Return the (x, y) coordinate for the center point of the cell that contains the specified text.  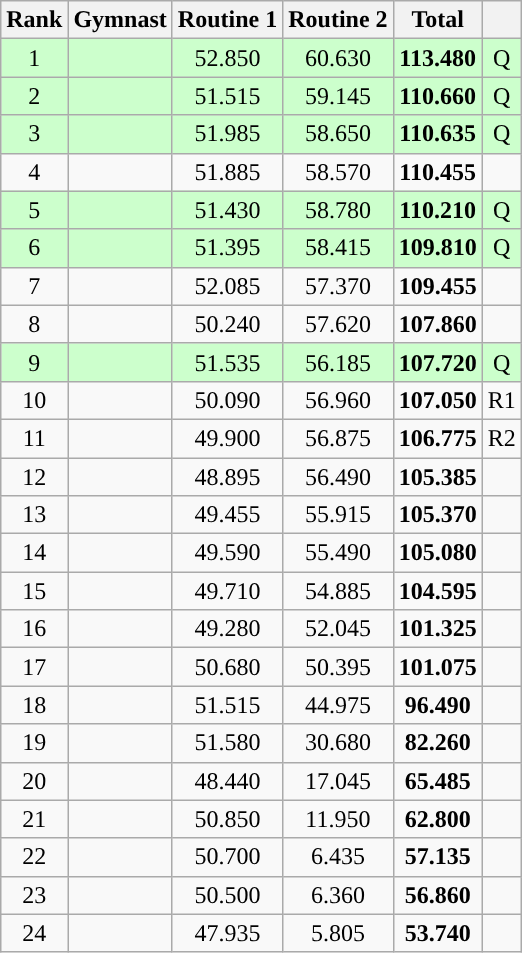
105.370 (438, 515)
56.185 (338, 362)
Routine 1 (227, 20)
52.045 (338, 629)
60.630 (338, 58)
5.805 (338, 933)
105.080 (438, 553)
106.775 (438, 438)
11.950 (338, 819)
110.660 (438, 96)
101.075 (438, 667)
54.885 (338, 591)
58.780 (338, 210)
Total (438, 20)
50.240 (227, 324)
50.700 (227, 857)
107.720 (438, 362)
82.260 (438, 743)
6.360 (338, 895)
50.680 (227, 667)
110.635 (438, 134)
R2 (502, 438)
50.090 (227, 400)
5 (34, 210)
50.395 (338, 667)
51.580 (227, 743)
105.385 (438, 477)
15 (34, 591)
51.430 (227, 210)
13 (34, 515)
23 (34, 895)
49.455 (227, 515)
30.680 (338, 743)
20 (34, 781)
16 (34, 629)
58.650 (338, 134)
19 (34, 743)
109.810 (438, 248)
53.740 (438, 933)
56.860 (438, 895)
62.800 (438, 819)
56.490 (338, 477)
55.915 (338, 515)
48.895 (227, 477)
47.935 (227, 933)
59.145 (338, 96)
Routine 2 (338, 20)
8 (34, 324)
51.535 (227, 362)
Rank (34, 20)
104.595 (438, 591)
4 (34, 172)
1 (34, 58)
51.885 (227, 172)
6.435 (338, 857)
107.860 (438, 324)
6 (34, 248)
51.985 (227, 134)
14 (34, 553)
113.480 (438, 58)
50.850 (227, 819)
18 (34, 705)
24 (34, 933)
Gymnast (120, 20)
57.135 (438, 857)
110.210 (438, 210)
9 (34, 362)
17 (34, 667)
110.455 (438, 172)
11 (34, 438)
52.085 (227, 286)
2 (34, 96)
56.875 (338, 438)
7 (34, 286)
17.045 (338, 781)
48.440 (227, 781)
12 (34, 477)
49.590 (227, 553)
96.490 (438, 705)
58.570 (338, 172)
101.325 (438, 629)
56.960 (338, 400)
49.710 (227, 591)
52.850 (227, 58)
58.415 (338, 248)
3 (34, 134)
50.500 (227, 895)
107.050 (438, 400)
22 (34, 857)
51.395 (227, 248)
109.455 (438, 286)
44.975 (338, 705)
57.370 (338, 286)
10 (34, 400)
21 (34, 819)
65.485 (438, 781)
R1 (502, 400)
49.900 (227, 438)
49.280 (227, 629)
57.620 (338, 324)
55.490 (338, 553)
